Pinpoint the cell where the given text exists, returning its [X, Y] midpoint coordinate. 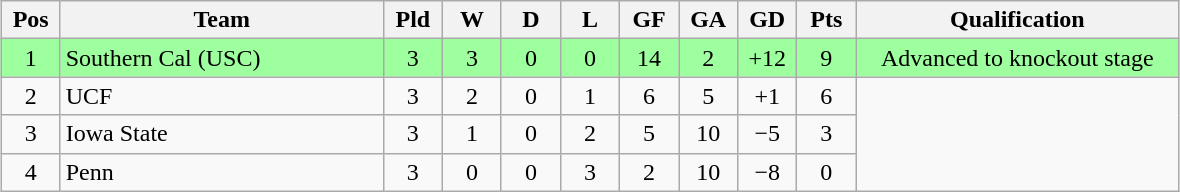
Advanced to knockout stage [1018, 58]
L [590, 20]
Southern Cal (USC) [222, 58]
+1 [768, 96]
Iowa State [222, 134]
−5 [768, 134]
Pos [30, 20]
GF [650, 20]
+12 [768, 58]
Penn [222, 172]
W [472, 20]
4 [30, 172]
Team [222, 20]
14 [650, 58]
D [530, 20]
−8 [768, 172]
UCF [222, 96]
9 [826, 58]
GA [708, 20]
GD [768, 20]
Pld [412, 20]
Pts [826, 20]
Qualification [1018, 20]
